Locate the cell with the specified text and output its [x, y] center coordinate. 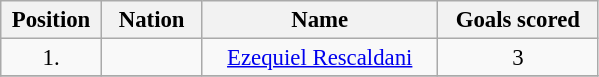
Goals scored [518, 20]
3 [518, 58]
Name [320, 20]
Nation [152, 20]
Position [52, 20]
1. [52, 58]
Ezequiel Rescaldani [320, 58]
